Find where the given text appears and provide that cell's center as [x, y] coordinate. 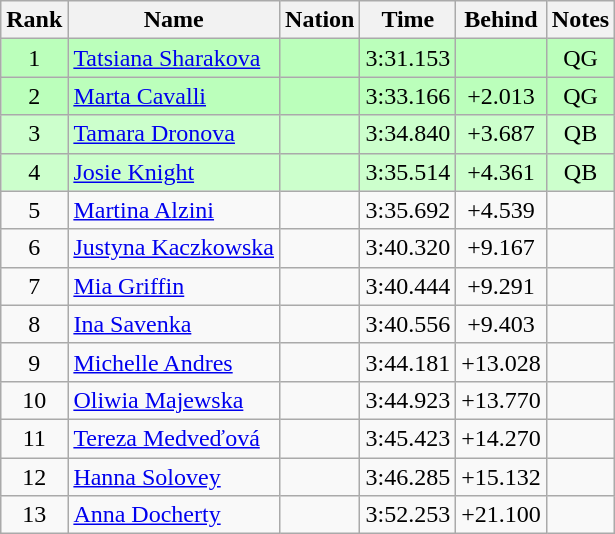
3:46.285 [408, 477]
Mia Griffin [174, 286]
Notes [580, 20]
Martina Alzini [174, 210]
7 [34, 286]
Justyna Kaczkowska [174, 248]
3:35.692 [408, 210]
Behind [502, 20]
11 [34, 438]
+4.539 [502, 210]
Michelle Andres [174, 362]
+9.403 [502, 324]
+13.770 [502, 400]
+21.100 [502, 515]
Tamara Dronova [174, 134]
3:40.444 [408, 286]
+3.687 [502, 134]
5 [34, 210]
12 [34, 477]
Oliwia Majewska [174, 400]
+4.361 [502, 172]
3:40.320 [408, 248]
+9.167 [502, 248]
Tereza Medveďová [174, 438]
1 [34, 58]
Tatsiana Sharakova [174, 58]
3:33.166 [408, 96]
2 [34, 96]
+13.028 [502, 362]
8 [34, 324]
+2.013 [502, 96]
Time [408, 20]
3:35.514 [408, 172]
Marta Cavalli [174, 96]
3:34.840 [408, 134]
Ina Savenka [174, 324]
3:31.153 [408, 58]
3 [34, 134]
6 [34, 248]
Josie Knight [174, 172]
Hanna Solovey [174, 477]
Rank [34, 20]
+15.132 [502, 477]
9 [34, 362]
13 [34, 515]
4 [34, 172]
10 [34, 400]
Name [174, 20]
3:40.556 [408, 324]
3:52.253 [408, 515]
3:44.923 [408, 400]
3:44.181 [408, 362]
+9.291 [502, 286]
Anna Docherty [174, 515]
3:45.423 [408, 438]
+14.270 [502, 438]
Nation [320, 20]
